Output the (x, y) coordinate of the center of the cell containing the given text.  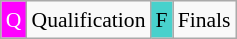
Qualification (88, 20)
Finals (204, 20)
Q (14, 20)
F (162, 20)
